Find where the given text appears and provide that cell's center as (x, y) coordinate. 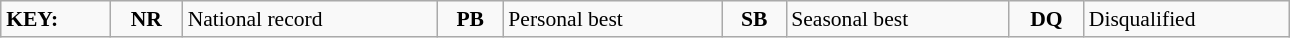
Disqualified (1186, 19)
NR (146, 19)
PB (470, 19)
DQ (1046, 19)
Personal best (612, 19)
SB (754, 19)
National record (310, 19)
Seasonal best (898, 19)
KEY: (56, 19)
